Identify which cell holds the provided text, then report its (X, Y) central coordinate. 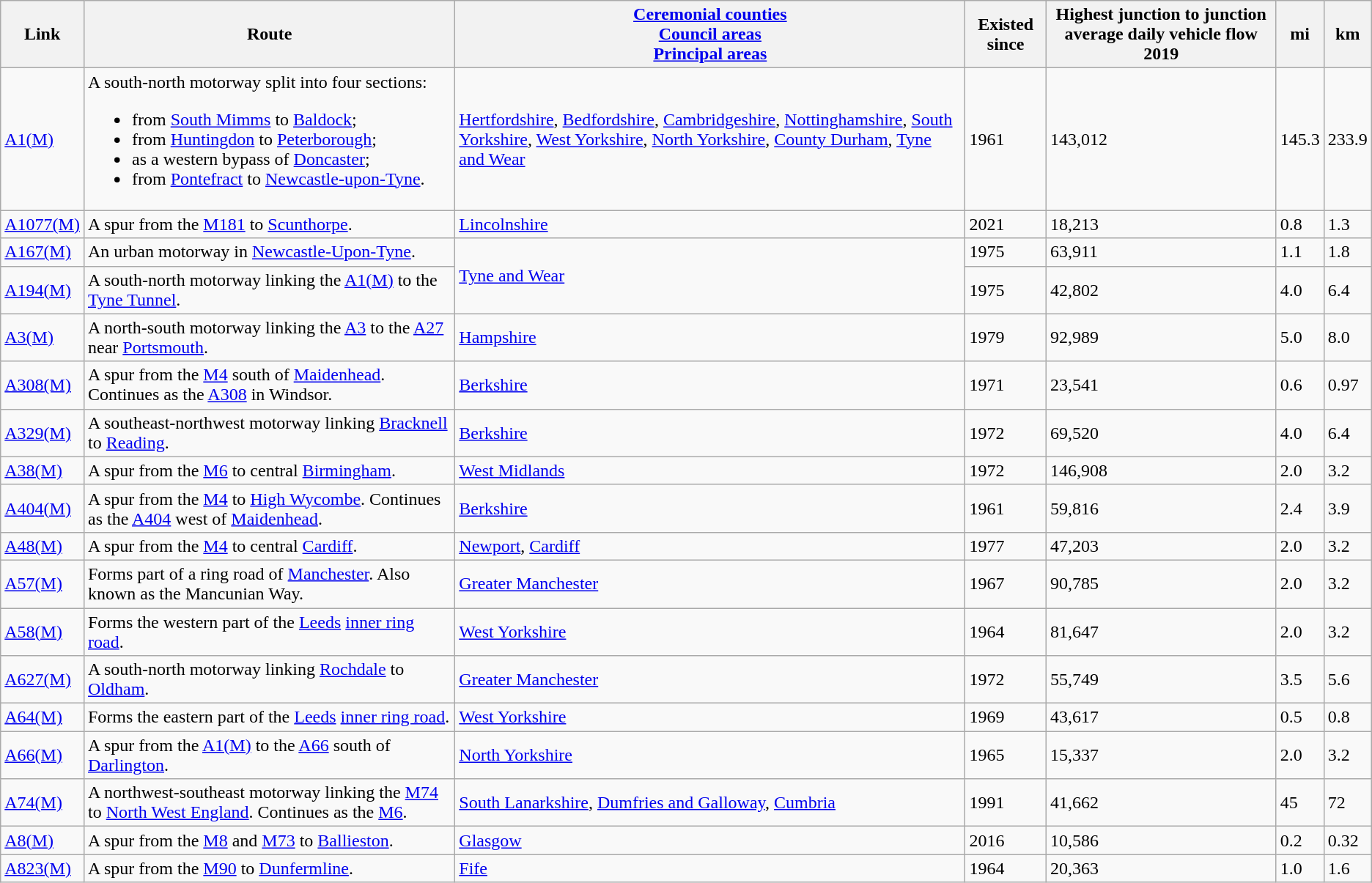
42,802 (1161, 290)
Highest junction to junction average daily vehicle flow 2019 (1161, 34)
59,816 (1161, 509)
Hertfordshire, Bedfordshire, Cambridgeshire, Nottinghamshire, South Yorkshire, West Yorkshire, North Yorkshire, County Durham, Tyne and Wear (710, 139)
146,908 (1161, 470)
45 (1300, 803)
West Midlands (710, 470)
Link (43, 34)
3.5 (1300, 680)
0.6 (1300, 385)
1.0 (1300, 868)
A south-north motorway linking Rochdale to Oldham. (269, 680)
A74(M) (43, 803)
Tyne and Wear (710, 276)
Route (269, 34)
81,647 (1161, 632)
1969 (1006, 717)
A58(M) (43, 632)
20,363 (1161, 868)
mi (1300, 34)
A spur from the M4 to High Wycombe. Continues as the A404 west of Maidenhead. (269, 509)
0.32 (1347, 840)
90,785 (1161, 583)
55,749 (1161, 680)
A404(M) (43, 509)
A194(M) (43, 290)
Forms the eastern part of the Leeds inner ring road. (269, 717)
143,012 (1161, 139)
Forms part of a ring road of Manchester. Also known as the Mancunian Way. (269, 583)
0.2 (1300, 840)
A spur from the M90 to Dunfermline. (269, 868)
8.0 (1347, 337)
47,203 (1161, 546)
Forms the western part of the Leeds inner ring road. (269, 632)
72 (1347, 803)
A167(M) (43, 252)
A66(M) (43, 755)
Fife (710, 868)
3.9 (1347, 509)
A48(M) (43, 546)
1965 (1006, 755)
92,989 (1161, 337)
Ceremonial counties Council areas Principal areas (710, 34)
A northwest-southeast motorway linking the M74 to North West England. Continues as the M6. (269, 803)
Existed since (1006, 34)
A southeast-northwest motorway linking Bracknell to Reading. (269, 432)
1.6 (1347, 868)
5.6 (1347, 680)
2016 (1006, 840)
0.5 (1300, 717)
A spur from the M6 to central Birmingham. (269, 470)
1.1 (1300, 252)
A spur from the M4 south of Maidenhead. Continues as the A308 in Windsor. (269, 385)
A627(M) (43, 680)
km (1347, 34)
A spur from the M8 and M73 to Ballieston. (269, 840)
43,617 (1161, 717)
South Lanarkshire, Dumfries and Galloway, Cumbria (710, 803)
1979 (1006, 337)
North Yorkshire (710, 755)
0.97 (1347, 385)
69,520 (1161, 432)
1.3 (1347, 224)
A spur from the M181 to Scunthorpe. (269, 224)
63,911 (1161, 252)
A1(M) (43, 139)
A64(M) (43, 717)
A823(M) (43, 868)
Hampshire (710, 337)
Newport, Cardiff (710, 546)
1977 (1006, 546)
2.4 (1300, 509)
Lincolnshire (710, 224)
A spur from the A1(M) to the A66 south of Darlington. (269, 755)
5.0 (1300, 337)
145.3 (1300, 139)
A north-south motorway linking the A3 to the A27 near Portsmouth. (269, 337)
A spur from the M4 to central Cardiff. (269, 546)
A308(M) (43, 385)
An urban motorway in Newcastle-Upon-Tyne. (269, 252)
Glasgow (710, 840)
A1077(M) (43, 224)
A8(M) (43, 840)
A57(M) (43, 583)
233.9 (1347, 139)
41,662 (1161, 803)
23,541 (1161, 385)
A38(M) (43, 470)
18,213 (1161, 224)
A south-north motorway linking the A1(M) to the Tyne Tunnel. (269, 290)
A329(M) (43, 432)
2021 (1006, 224)
1991 (1006, 803)
10,586 (1161, 840)
A3(M) (43, 337)
1.8 (1347, 252)
1967 (1006, 583)
15,337 (1161, 755)
1971 (1006, 385)
